Extract the (x, y) coordinate from the center of the cell holding the provided text.  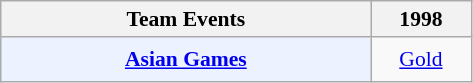
Team Events (186, 19)
Asian Games (186, 60)
Gold (421, 60)
1998 (421, 19)
